From the cell containing the given text, extract its center point as (x, y) coordinate. 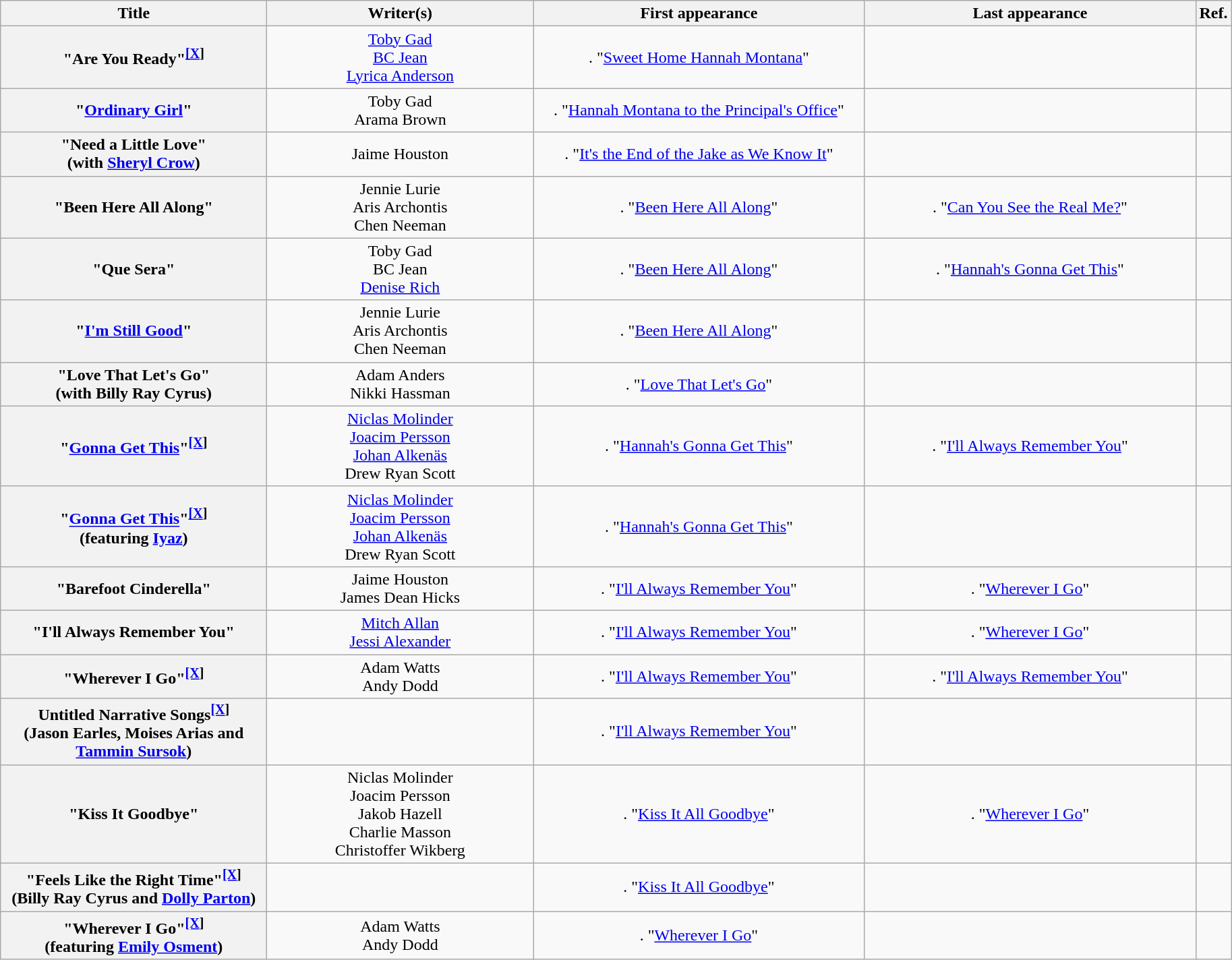
Ref. (1214, 13)
Adam Anders Nikki Hassman (401, 384)
Toby Gad BC Jean Lyrica Anderson (401, 57)
. "Can You See the Real Me?" (1030, 207)
"Barefoot Cinderella" (134, 588)
"I'll Always Remember You" (134, 632)
"Love That Let's Go" (with Billy Ray Cyrus) (134, 384)
Untitled Narrative Songs[X] (Jason Earles, Moises Arias and Tammin Sursok) (134, 732)
First appearance (699, 13)
. "It's the End of the Jake as We Know It" (699, 154)
"Kiss It Goodbye" (134, 814)
"Are You Ready"[X] (134, 57)
. "Hannah Montana to the Principal's Office" (699, 111)
"Gonna Get This"[X] (featuring Iyaz) (134, 526)
Toby Gad Arama Brown (401, 111)
"I'm Still Good" (134, 331)
"Que Sera" (134, 269)
Niclas Molinder Joacim Persson Jakob Hazell Charlie Masson Christoffer Wikberg (401, 814)
"Been Here All Along" (134, 207)
"Wherever I Go"[X] (134, 676)
Last appearance (1030, 13)
. "Sweet Home Hannah Montana" (699, 57)
"Wherever I Go"[X] (featuring Emily Osment) (134, 936)
. "Love That Let's Go" (699, 384)
"Feels Like the Right Time"[X] (Billy Ray Cyrus and Dolly Parton) (134, 887)
Toby Gad BC Jean Denise Rich (401, 269)
Writer(s) (401, 13)
"Ordinary Girl" (134, 111)
"Need a Little Love" (with Sheryl Crow) (134, 154)
Jaime Houston (401, 154)
Jaime Houston James Dean Hicks (401, 588)
Mitch Allan Jessi Alexander (401, 632)
Title (134, 13)
"Gonna Get This"[X] (134, 446)
